Output the (x, y) coordinate of the center of the cell containing the given text.  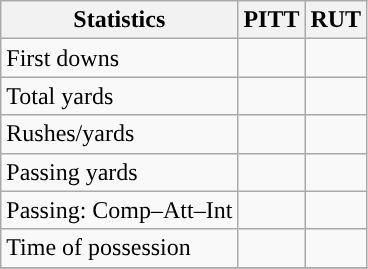
Rushes/yards (120, 134)
Statistics (120, 20)
First downs (120, 58)
PITT (272, 20)
Passing: Comp–Att–Int (120, 210)
Time of possession (120, 248)
RUT (336, 20)
Total yards (120, 96)
Passing yards (120, 172)
